Scan for the cell matching the given text and deliver its (X, Y) coordinate at center. 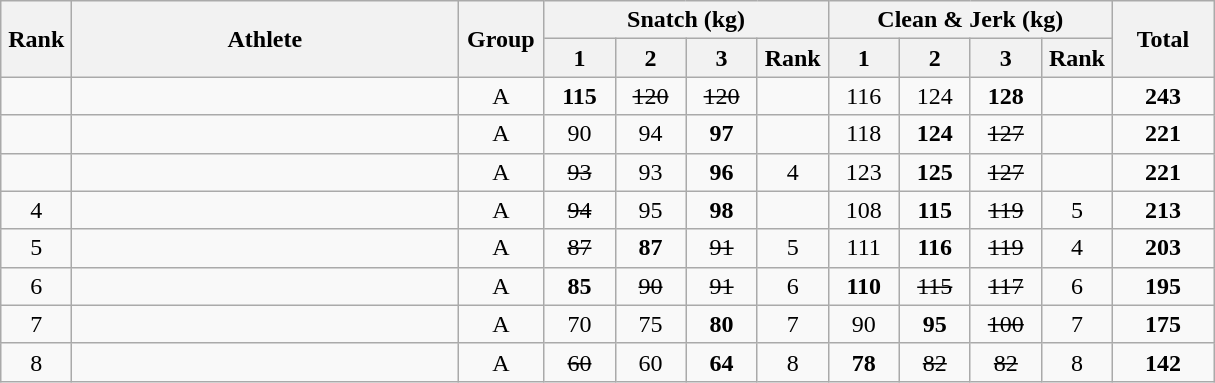
Group (501, 39)
Total (1162, 39)
125 (934, 172)
Clean & Jerk (kg) (970, 20)
111 (864, 248)
128 (1006, 96)
123 (864, 172)
117 (1006, 286)
100 (1006, 324)
175 (1162, 324)
96 (722, 172)
75 (650, 324)
195 (1162, 286)
64 (722, 362)
98 (722, 210)
203 (1162, 248)
97 (722, 134)
118 (864, 134)
213 (1162, 210)
Athlete (265, 39)
142 (1162, 362)
Snatch (kg) (686, 20)
85 (580, 286)
70 (580, 324)
108 (864, 210)
80 (722, 324)
78 (864, 362)
243 (1162, 96)
110 (864, 286)
